Determine the [x, y] coordinate at the center of the cell enclosing the given text.  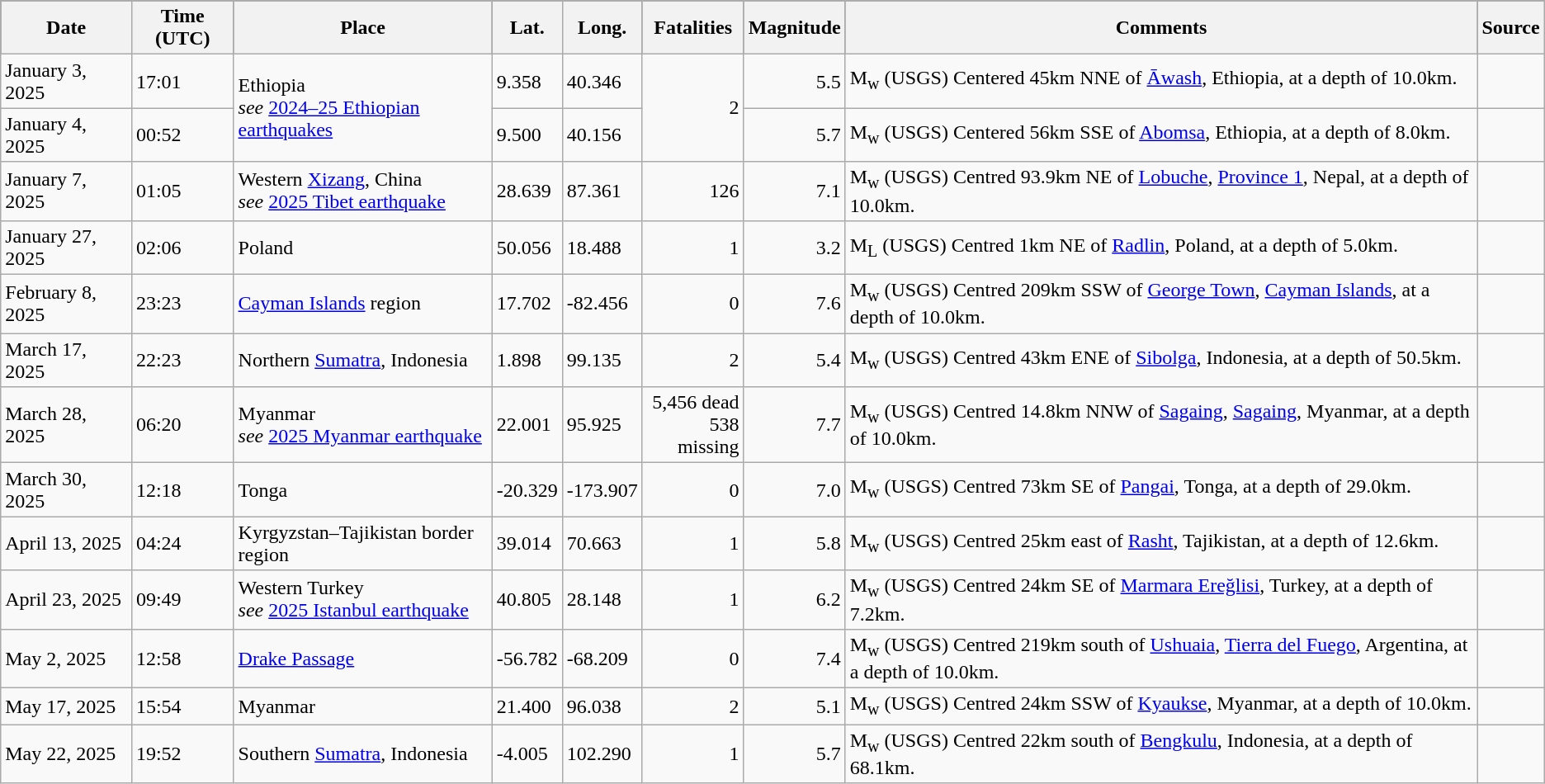
7.6 [794, 304]
-82.456 [602, 304]
ML (USGS) Centred 1km NE of Radlin, Poland, at a depth of 5.0km. [1161, 248]
Long. [602, 28]
May 22, 2025 [66, 754]
01:05 [182, 191]
May 2, 2025 [66, 659]
126 [693, 191]
Comments [1161, 28]
Mw (USGS) Centred 209km SSW of George Town, Cayman Islands, at a depth of 10.0km. [1161, 304]
00:52 [182, 135]
Myanmar [363, 706]
5,456 dead538 missing [693, 425]
40.346 [602, 81]
Place [363, 28]
February 8, 2025 [66, 304]
Drake Passage [363, 659]
January 7, 2025 [66, 191]
39.014 [527, 543]
02:06 [182, 248]
Fatalities [693, 28]
Western Xizang, Chinasee 2025 Tibet earthquake [363, 191]
50.056 [527, 248]
Mw (USGS) Centred 219km south of Ushuaia, Tierra del Fuego, Argentina, at a depth of 10.0km. [1161, 659]
-68.209 [602, 659]
102.290 [602, 754]
Tonga [363, 490]
Lat. [527, 28]
5.4 [794, 360]
Ethiopiasee 2024–25 Ethiopian earthquakes [363, 108]
Mw (USGS) Centred 25km east of Rasht, Tajikistan, at a depth of 12.6km. [1161, 543]
Southern Sumatra, Indonesia [363, 754]
28.639 [527, 191]
18.488 [602, 248]
Mw (USGS) Centered 56km SSE of Abomsa, Ethiopia, at a depth of 8.0km. [1161, 135]
Mw (USGS) Centred 93.9km NE of Lobuche, Province 1, Nepal, at a depth of 10.0km. [1161, 191]
12:58 [182, 659]
22:23 [182, 360]
Mw (USGS) Centred 24km SE of Marmara Ereğlisi, Turkey, at a depth of 7.2km. [1161, 599]
06:20 [182, 425]
04:24 [182, 543]
January 27, 2025 [66, 248]
7.1 [794, 191]
Mw (USGS) Centred 73km SE of Pangai, Tonga, at a depth of 29.0km. [1161, 490]
April 13, 2025 [66, 543]
15:54 [182, 706]
19:52 [182, 754]
Mw (USGS) Centred 43km ENE of Sibolga, Indonesia, at a depth of 50.5km. [1161, 360]
Poland [363, 248]
9.358 [527, 81]
March 30, 2025 [66, 490]
87.361 [602, 191]
Date [66, 28]
Mw (USGS) Centred 24km SSW of Kyaukse, Myanmar, at a depth of 10.0km. [1161, 706]
March 17, 2025 [66, 360]
17.702 [527, 304]
5.1 [794, 706]
Magnitude [794, 28]
-20.329 [527, 490]
-173.907 [602, 490]
Source [1510, 28]
Cayman Islands region [363, 304]
Time (UTC) [182, 28]
3.2 [794, 248]
Northern Sumatra, Indonesia [363, 360]
23:23 [182, 304]
21.400 [527, 706]
April 23, 2025 [66, 599]
5.8 [794, 543]
-56.782 [527, 659]
40.805 [527, 599]
96.038 [602, 706]
Mw (USGS) Centred 22km south of Bengkulu, Indonesia, at a depth of 68.1km. [1161, 754]
99.135 [602, 360]
7.4 [794, 659]
28.148 [602, 599]
12:18 [182, 490]
6.2 [794, 599]
9.500 [527, 135]
-4.005 [527, 754]
17:01 [182, 81]
95.925 [602, 425]
Western Turkeysee 2025 Istanbul earthquake [363, 599]
7.0 [794, 490]
Myanmarsee 2025 Myanmar earthquake [363, 425]
January 4, 2025 [66, 135]
March 28, 2025 [66, 425]
1.898 [527, 360]
40.156 [602, 135]
22.001 [527, 425]
Mw (USGS) Centred 14.8km NNW of Sagaing, Sagaing, Myanmar, at a depth of 10.0km. [1161, 425]
January 3, 2025 [66, 81]
5.5 [794, 81]
09:49 [182, 599]
7.7 [794, 425]
Kyrgyzstan–Tajikistan border region [363, 543]
May 17, 2025 [66, 706]
70.663 [602, 543]
Mw (USGS) Centered 45km NNE of Āwash, Ethiopia, at a depth of 10.0km. [1161, 81]
